Search for the cell housing the specified text and yield its (x, y) center coordinate. 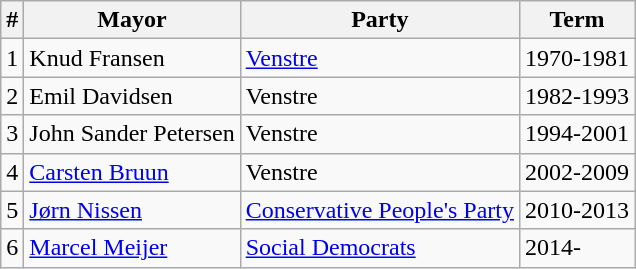
2014- (578, 248)
1970-1981 (578, 58)
Carsten Bruun (132, 172)
Term (578, 20)
6 (12, 248)
Conservative People's Party (380, 210)
2 (12, 96)
Jørn Nissen (132, 210)
# (12, 20)
1982-1993 (578, 96)
John Sander Petersen (132, 134)
Mayor (132, 20)
Marcel Meijer (132, 248)
5 (12, 210)
4 (12, 172)
3 (12, 134)
Party (380, 20)
Emil Davidsen (132, 96)
1994-2001 (578, 134)
2010-2013 (578, 210)
2002-2009 (578, 172)
Social Democrats (380, 248)
1 (12, 58)
Knud Fransen (132, 58)
